Provide the [X, Y] coordinate of the cell's center where the given text is located.  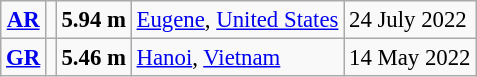
5.46 m [94, 58]
24 July 2022 [410, 20]
14 May 2022 [410, 58]
GR [24, 58]
5.94 m [94, 20]
Hanoi, Vietnam [237, 58]
AR [24, 20]
Eugene, United States [237, 20]
